From the cell containing the given text, extract its center point as [x, y] coordinate. 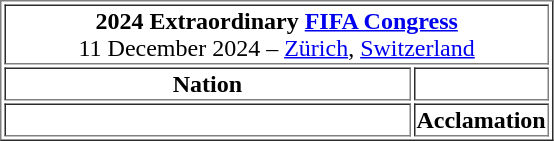
2024 Extraordinary FIFA Congress11 December 2024 – Zürich, Switzerland [276, 34]
Nation [207, 84]
Acclamation [480, 120]
